Pinpoint the cell where the given text exists, returning its [x, y] midpoint coordinate. 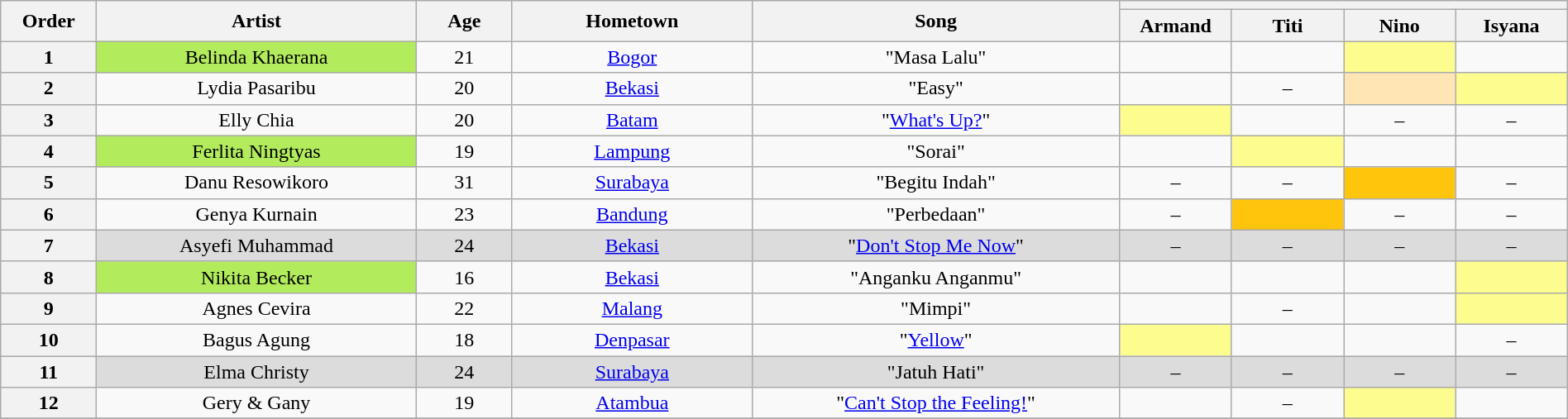
4 [49, 151]
Batam [632, 120]
"Begitu Indah" [936, 183]
Belinda Khaerana [256, 57]
Hometown [632, 21]
Artist [256, 21]
Malang [632, 308]
"What's Up?" [936, 120]
"Anganku Anganmu" [936, 277]
22 [464, 308]
"Mimpi" [936, 308]
Denpasar [632, 340]
Atambua [632, 403]
Elly Chia [256, 120]
"Sorai" [936, 151]
11 [49, 371]
Agnes Cevira [256, 308]
Danu Resowikoro [256, 183]
16 [464, 277]
8 [49, 277]
"Perbedaan" [936, 214]
Nino [1399, 26]
Ferlita Ningtyas [256, 151]
23 [464, 214]
6 [49, 214]
Age [464, 21]
Asyefi Muhammad [256, 245]
"Easy" [936, 88]
10 [49, 340]
Lydia Pasaribu [256, 88]
Genya Kurnain [256, 214]
Lampung [632, 151]
21 [464, 57]
"Masa Lalu" [936, 57]
18 [464, 340]
Bandung [632, 214]
12 [49, 403]
"Don't Stop Me Now" [936, 245]
"Can't Stop the Feeling!" [936, 403]
Bagus Agung [256, 340]
"Yellow" [936, 340]
31 [464, 183]
Elma Christy [256, 371]
3 [49, 120]
Gery & Gany [256, 403]
Nikita Becker [256, 277]
1 [49, 57]
Bogor [632, 57]
5 [49, 183]
Order [49, 21]
7 [49, 245]
Song [936, 21]
Armand [1176, 26]
2 [49, 88]
"Jatuh Hati" [936, 371]
9 [49, 308]
Titi [1287, 26]
Isyana [1512, 26]
